Detect which cell encompasses the target text, then output its (X, Y) center coordinate. 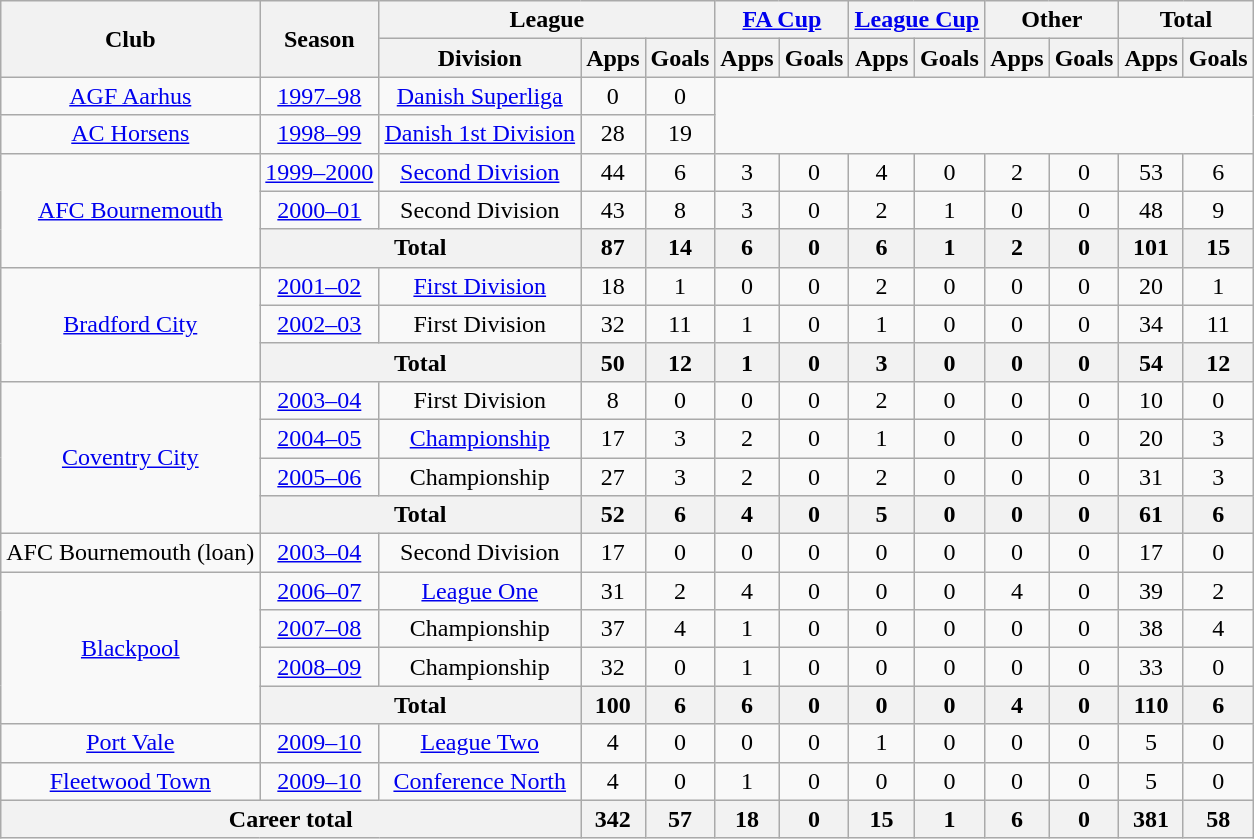
44 (613, 172)
2002–03 (320, 324)
Blackpool (130, 648)
2008–09 (320, 667)
1999–2000 (320, 172)
AGF Aarhus (130, 96)
Club (130, 39)
2004–05 (320, 438)
28 (613, 134)
Division (480, 58)
39 (1151, 591)
19 (680, 134)
League One (480, 591)
AFC Bournemouth (loan) (130, 553)
Bradford City (130, 324)
2005–06 (320, 477)
1997–98 (320, 96)
101 (1151, 248)
League (547, 20)
Other (1052, 20)
9 (1218, 210)
1998–99 (320, 134)
Port Vale (130, 743)
381 (1151, 819)
Fleetwood Town (130, 781)
57 (680, 819)
33 (1151, 667)
AC Horsens (130, 134)
Coventry City (130, 457)
2001–02 (320, 286)
37 (613, 629)
54 (1151, 362)
Career total (291, 819)
58 (1218, 819)
34 (1151, 324)
43 (613, 210)
Danish 1st Division (480, 134)
FA Cup (782, 20)
Conference North (480, 781)
League Cup (917, 20)
AFC Bournemouth (130, 210)
50 (613, 362)
100 (613, 705)
110 (1151, 705)
14 (680, 248)
27 (613, 477)
Danish Superliga (480, 96)
2006–07 (320, 591)
87 (613, 248)
2007–08 (320, 629)
48 (1151, 210)
2000–01 (320, 210)
52 (613, 515)
53 (1151, 172)
Season (320, 39)
10 (1151, 400)
61 (1151, 515)
League Two (480, 743)
342 (613, 819)
38 (1151, 629)
